Return [X, Y] of the center of cell containing provided text 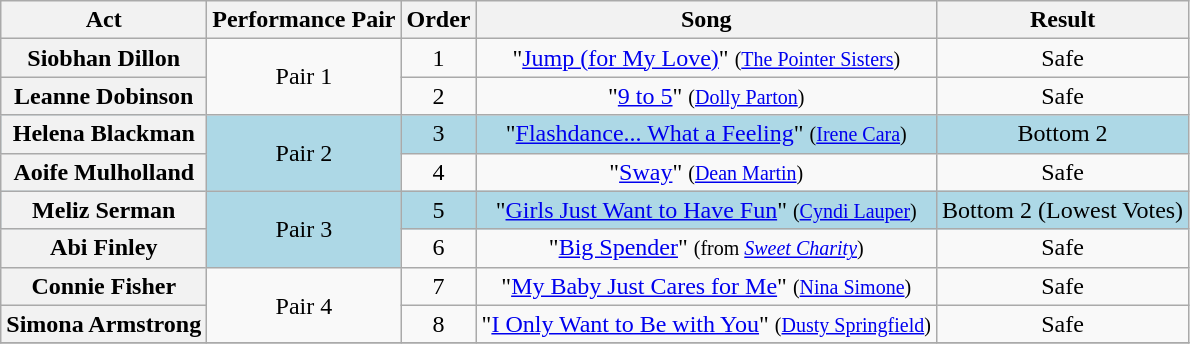
Leanne Dobinson [104, 96]
3 [438, 134]
Helena Blackman [104, 134]
Abi Finley [104, 248]
Aoife Mulholland [104, 172]
Act [104, 20]
"I Only Want to Be with You" (Dusty Springfield) [706, 324]
Pair 1 [304, 77]
Result [1062, 20]
Bottom 2 (Lowest Votes) [1062, 210]
5 [438, 210]
"9 to 5" (Dolly Parton) [706, 96]
6 [438, 248]
8 [438, 324]
"Sway" (Dean Martin) [706, 172]
Order [438, 20]
"My Baby Just Cares for Me" (Nina Simone) [706, 286]
"Flashdance... What a Feeling" (Irene Cara) [706, 134]
Connie Fisher [104, 286]
Pair 4 [304, 305]
Pair 2 [304, 153]
Siobhan Dillon [104, 58]
"Girls Just Want to Have Fun" (Cyndi Lauper) [706, 210]
"Jump (for My Love)" (The Pointer Sisters) [706, 58]
Pair 3 [304, 229]
2 [438, 96]
Simona Armstrong [104, 324]
Song [706, 20]
1 [438, 58]
4 [438, 172]
"Big Spender" (from Sweet Charity) [706, 248]
7 [438, 286]
Meliz Serman [104, 210]
Performance Pair [304, 20]
Bottom 2 [1062, 134]
